Find where the given text appears and provide that cell's center as [x, y] coordinate. 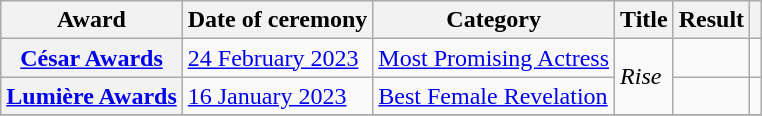
Result [711, 20]
Best Female Revelation [494, 96]
Most Promising Actress [494, 58]
Date of ceremony [278, 20]
Award [92, 20]
Title [644, 20]
24 February 2023 [278, 58]
César Awards [92, 58]
Rise [644, 77]
Lumière Awards [92, 96]
16 January 2023 [278, 96]
Category [494, 20]
